Search for the cell housing the specified text and yield its (x, y) center coordinate. 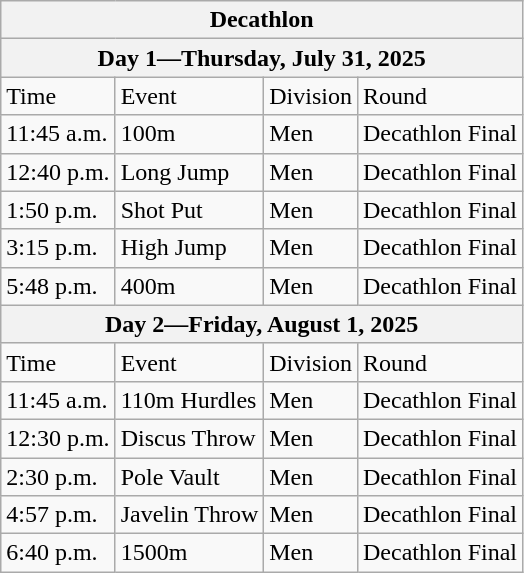
Decathlon (262, 20)
Pole Vault (190, 477)
6:40 p.m. (58, 553)
3:15 p.m. (58, 248)
Long Jump (190, 172)
1:50 p.m. (58, 210)
Discus Throw (190, 438)
Javelin Throw (190, 515)
100m (190, 134)
1500m (190, 553)
5:48 p.m. (58, 286)
2:30 p.m. (58, 477)
110m Hurdles (190, 400)
12:40 p.m. (58, 172)
Shot Put (190, 210)
4:57 p.m. (58, 515)
Day 2—Friday, August 1, 2025 (262, 324)
400m (190, 286)
High Jump (190, 248)
12:30 p.m. (58, 438)
Day 1—Thursday, July 31, 2025 (262, 58)
